From the cell containing the given text, extract its center point as (x, y) coordinate. 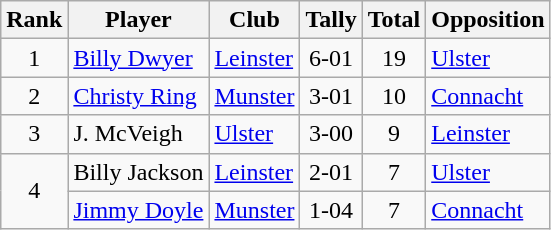
Player (138, 20)
Christy Ring (138, 96)
3-00 (331, 134)
J. McVeigh (138, 134)
6-01 (331, 58)
9 (394, 134)
Club (254, 20)
Opposition (488, 20)
2 (34, 96)
3-01 (331, 96)
1 (34, 58)
Billy Dwyer (138, 58)
Total (394, 20)
Rank (34, 20)
2-01 (331, 172)
Jimmy Doyle (138, 210)
10 (394, 96)
4 (34, 191)
19 (394, 58)
Tally (331, 20)
Billy Jackson (138, 172)
1-04 (331, 210)
3 (34, 134)
